From the cell containing the given text, extract its center point as (X, Y) coordinate. 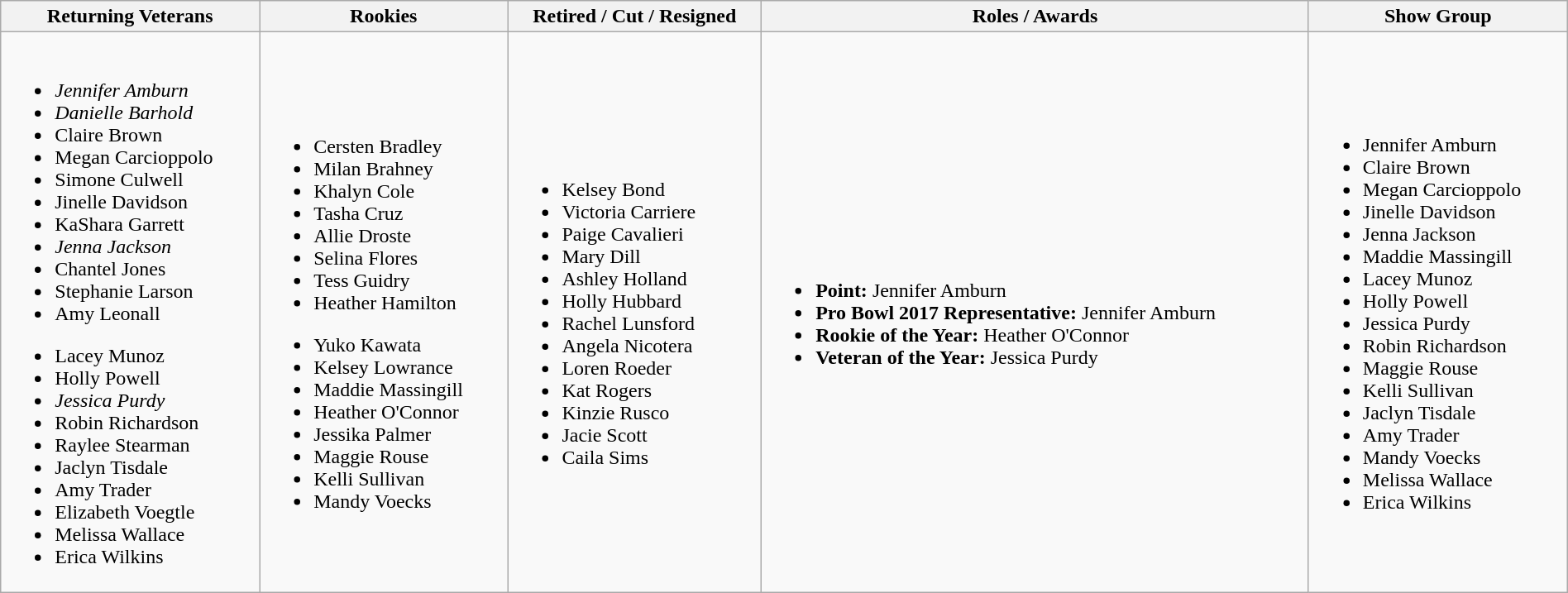
Retired / Cut / Resigned (635, 17)
Roles / Awards (1035, 17)
Rookies (384, 17)
Returning Veterans (131, 17)
Show Group (1437, 17)
Point: Jennifer AmburnPro Bowl 2017 Representative: Jennifer AmburnRookie of the Year: Heather O'ConnorVeteran of the Year: Jessica Purdy (1035, 313)
